Capture the cell that displays the provided text and extract its (x, y) central coordinate. 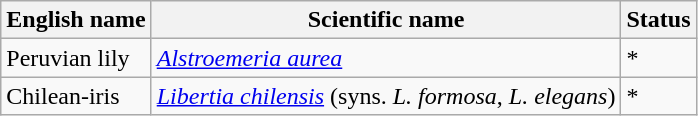
Status (658, 20)
English name (76, 20)
Peruvian lily (76, 58)
Alstroemeria aurea (386, 58)
Chilean-iris (76, 96)
Libertia chilensis (syns. L. formosa, L. elegans) (386, 96)
Scientific name (386, 20)
